Find where the given text appears and provide that cell's center as (x, y) coordinate. 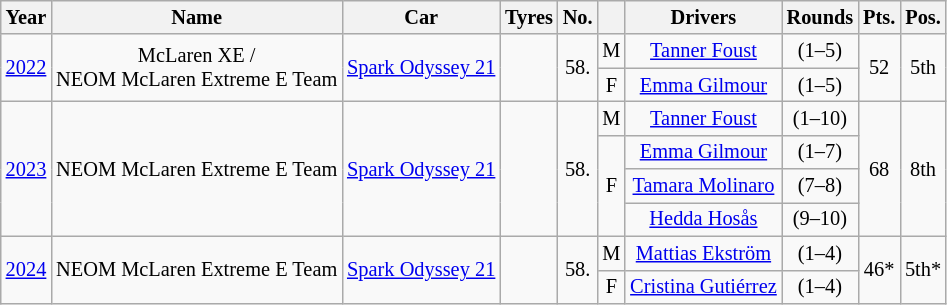
(9–10) (820, 219)
5th* (923, 270)
52 (879, 68)
68 (879, 168)
Mattias Ekström (703, 253)
5th (923, 68)
Hedda Hosås (703, 219)
2024 (26, 270)
Car (421, 17)
Drivers (703, 17)
Pos. (923, 17)
Cristina Gutiérrez (703, 287)
Year (26, 17)
Tamara Molinaro (703, 186)
8th (923, 168)
McLaren XE /NEOM McLaren Extreme E Team (196, 68)
Rounds (820, 17)
Name (196, 17)
2023 (26, 168)
Pts. (879, 17)
No. (578, 17)
(1–7) (820, 152)
Tyres (529, 17)
(7–8) (820, 186)
46* (879, 270)
(1–10) (820, 118)
2022 (26, 68)
